Identify which cell holds the provided text, then report its [x, y] central coordinate. 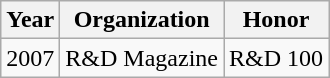
R&D 100 [276, 58]
2007 [30, 58]
R&D Magazine [142, 58]
Year [30, 20]
Organization [142, 20]
Honor [276, 20]
